Output the (X, Y) coordinate of the center of the cell containing the given text.  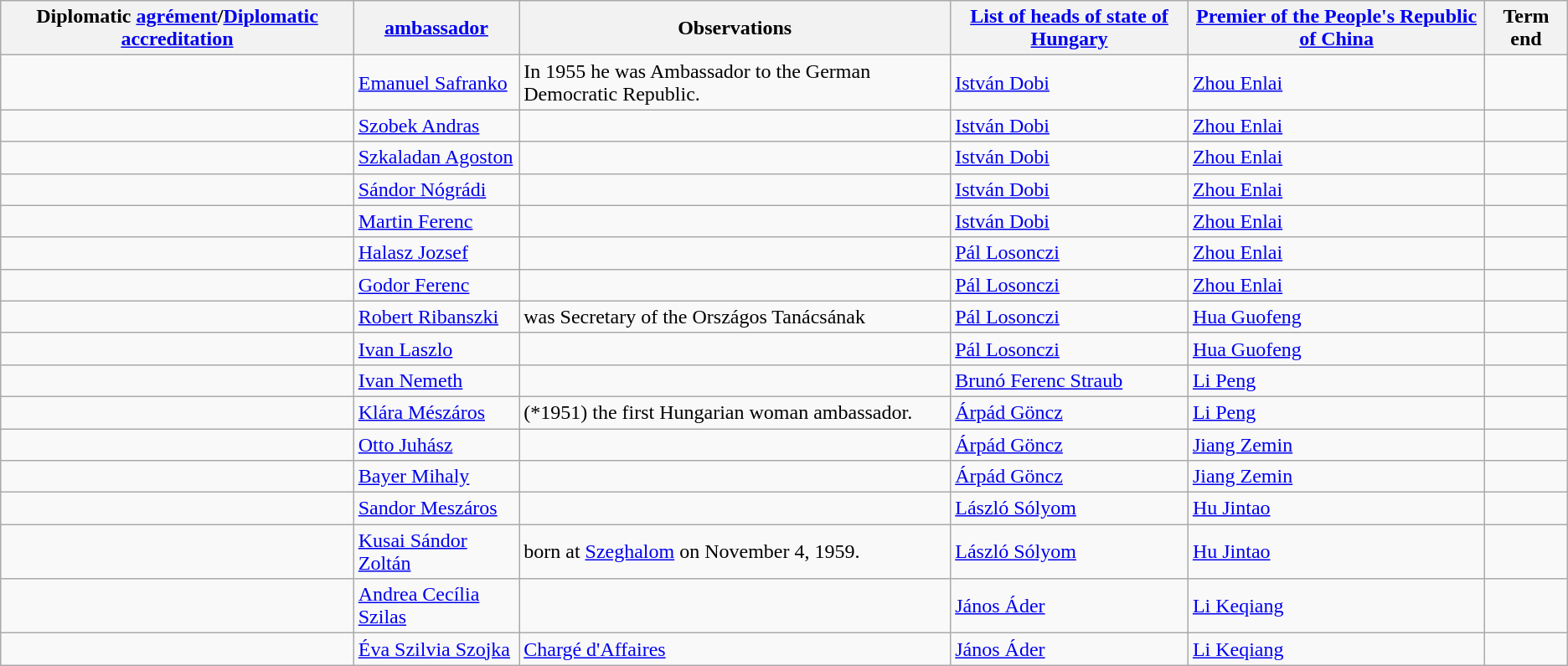
Diplomatic agrément/Diplomatic accreditation (178, 28)
Premier of the People's Republic of China (1336, 28)
was Secretary of the Országos Tanácsának (735, 317)
List of heads of state of Hungary (1070, 28)
Chargé d'Affaires (735, 649)
Otto Juhász (436, 445)
born at Szeghalom on November 4, 1959. (735, 551)
Robert Ribanszki (436, 317)
Szobek Andras (436, 126)
Andrea Cecília Szilas (436, 607)
Sandor Meszáros (436, 509)
(*1951) the first Hungarian woman ambassador. (735, 412)
Klára Mészáros (436, 412)
Szkaladan Agoston (436, 157)
Godor Ferenc (436, 285)
Éva Szilvia Szojka (436, 649)
Term end (1526, 28)
Kusai Sándor Zoltán (436, 551)
Ivan Laszlo (436, 348)
ambassador (436, 28)
Sándor Nógrádi (436, 189)
Bayer Mihaly (436, 477)
Emanuel Safranko (436, 82)
Halasz Jozsef (436, 253)
Martin Ferenc (436, 221)
In 1955 he was Ambassador to the German Democratic Republic. (735, 82)
Observations (735, 28)
Brunó Ferenc Straub (1070, 380)
Ivan Nemeth (436, 380)
